Identify which cell holds the provided text, then report its (X, Y) central coordinate. 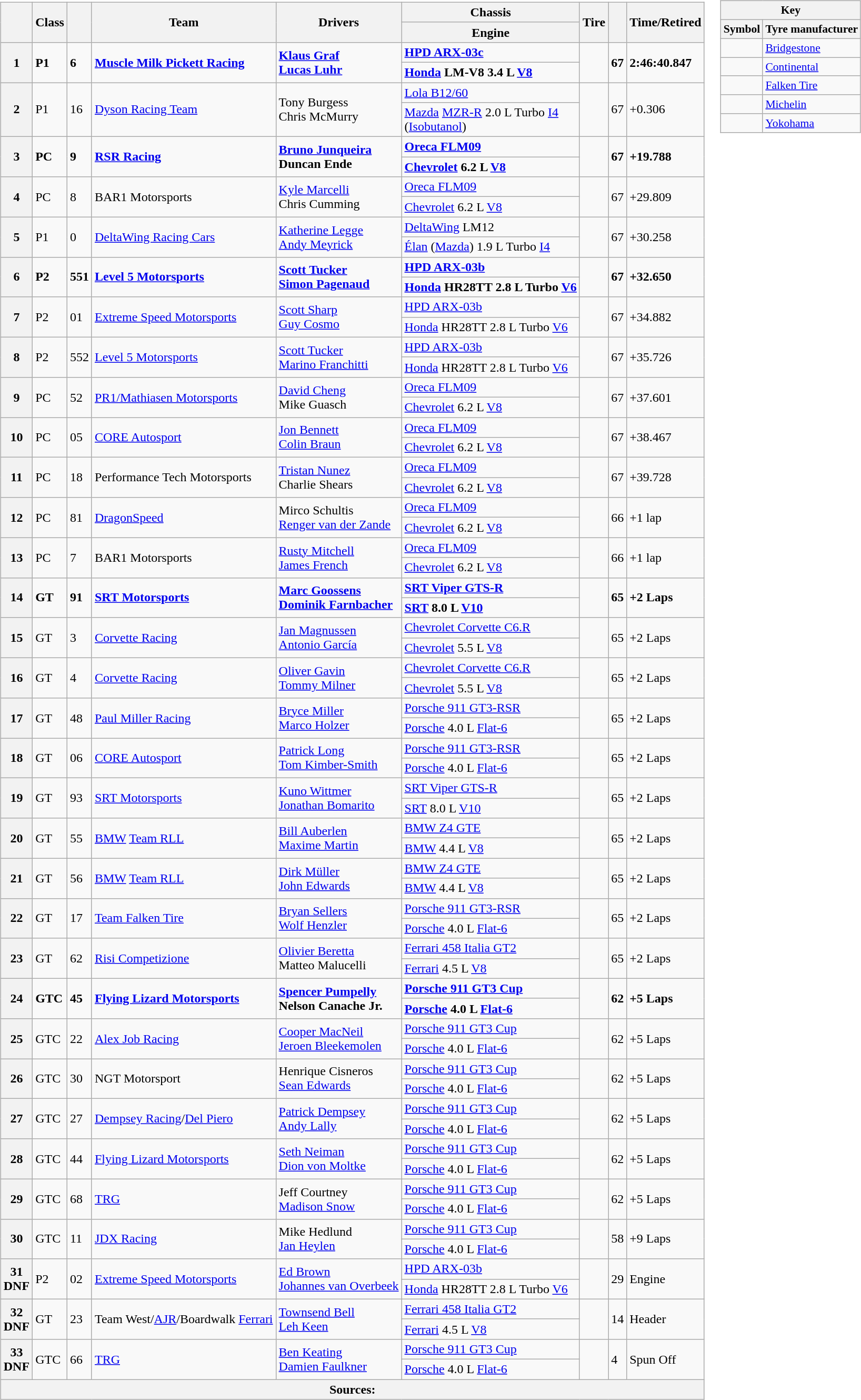
Patrick Dempsey Andy Lally (339, 1119)
Townsend Bell Leh Keen (339, 1319)
91 (79, 598)
Ed Brown Johannes van Overbeek (339, 1279)
31DNF (16, 1279)
Paul Miller Racing (184, 718)
JDX Racing (184, 1239)
Rusty Mitchell James French (339, 558)
DeltaWing LM12 (490, 227)
PR1/Mathiasen Motorsports (184, 397)
552 (79, 357)
Key (791, 11)
+19.788 (665, 157)
+32.650 (665, 277)
Katherine Legge Andy Meyrick (339, 237)
Yokohama (812, 123)
Dempsey Racing/Del Piero (184, 1119)
551 (79, 277)
52 (79, 397)
Symbol (742, 29)
+9 Laps (665, 1239)
68 (79, 1199)
Honda LM-V8 3.4 L V8 (490, 72)
Time/Retired (665, 22)
48 (79, 718)
Spun Off (665, 1359)
NGT Motorsport (184, 1078)
Tyre manufacturer (812, 29)
Lola B12/60 (490, 92)
Seth Neiman Dion von Moltke (339, 1159)
Jan Magnussen Antonio García (339, 638)
24 (16, 998)
Scott Sharp Guy Cosmo (339, 317)
Header (665, 1319)
+30.258 (665, 237)
06 (79, 758)
Alex Job Racing (184, 1038)
DeltaWing Racing Cars (184, 237)
81 (79, 518)
DragonSpeed (184, 518)
2 (16, 110)
+0.306 (665, 110)
2:46:40.847 (665, 62)
20 (16, 838)
Class (50, 22)
Bryan Sellers Wolf Henzler (339, 918)
26 (16, 1078)
Bryce Miller Marco Holzer (339, 718)
13 (16, 558)
21 (16, 878)
Dirk Müller John Edwards (339, 878)
Team (184, 22)
Kyle Marcelli Chris Cumming (339, 197)
David Cheng Mike Guasch (339, 397)
Marc Goossens Dominik Farnbacher (339, 598)
Team Falken Tire (184, 918)
Bridgestone (812, 48)
Tristan Nunez Charlie Shears (339, 478)
Jeff Courtney Madison Snow (339, 1199)
Olivier Beretta Matteo Malucelli (339, 958)
Scott Tucker Simon Pagenaud (339, 277)
25 (16, 1038)
56 (79, 878)
93 (79, 798)
Mazda MZR-R 2.0 L Turbo I4(Isobutanol) (490, 120)
55 (79, 838)
32DNF (16, 1319)
10 (16, 437)
33DNF (16, 1359)
HPD ARX-03c (490, 52)
Élan (Mazda) 1.9 L Turbo I4 (490, 247)
Klaus Graf Lucas Luhr (339, 62)
Bruno Junqueira Duncan Ende (339, 157)
Scott Tucker Marino Franchitti (339, 357)
15 (16, 638)
Oliver Gavin Tommy Milner (339, 678)
Sources: (353, 1389)
44 (79, 1159)
Michelin (812, 104)
Tony Burgess Chris McMurry (339, 110)
05 (79, 437)
Henrique Cisneros Sean Edwards (339, 1078)
Spencer Pumpelly Nelson Canache Jr. (339, 998)
Performance Tech Motorsports (184, 478)
45 (79, 998)
Mike Hedlund Jan Heylen (339, 1239)
Risi Competizione (184, 958)
28 (16, 1159)
Drivers (339, 22)
Bill Auberlen Maxime Martin (339, 838)
+37.601 (665, 397)
Mirco Schultis Renger van der Zande (339, 518)
Jon Bennett Colin Braun (339, 437)
Kuno Wittmer Jonathan Bomarito (339, 798)
Muscle Milk Pickett Racing (184, 62)
58 (618, 1239)
12 (16, 518)
5 (16, 237)
Ben Keating Damien Faulkner (339, 1359)
Team West/AJR/Boardwalk Ferrari (184, 1319)
RSR Racing (184, 157)
Patrick Long Tom Kimber-Smith (339, 758)
+35.726 (665, 357)
+29.809 (665, 197)
+34.882 (665, 317)
0 (79, 237)
Dyson Racing Team (184, 110)
1 (16, 62)
01 (79, 317)
Continental (812, 67)
02 (79, 1279)
+39.728 (665, 478)
Tire (594, 22)
Falken Tire (812, 85)
+38.467 (665, 437)
19 (16, 798)
Chassis (490, 12)
Cooper MacNeil Jeroen Bleekemolen (339, 1038)
